For the text-containing cell, return its midpoint in (x, y) coordinate format. 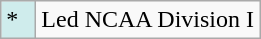
Led NCAA Division I (148, 20)
* (18, 20)
